Output the [x, y] coordinate of the center of the cell containing the given text.  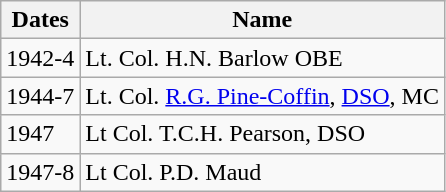
1944-7 [40, 96]
Lt. Col. R.G. Pine-Coffin, DSO, MC [262, 96]
Lt Col. T.C.H. Pearson, DSO [262, 134]
1942-4 [40, 58]
Lt. Col. H.N. Barlow OBE [262, 58]
Name [262, 20]
1947 [40, 134]
Lt Col. P.D. Maud [262, 172]
Dates [40, 20]
1947-8 [40, 172]
